Determine the [x, y] coordinate at the center of the cell enclosing the given text.  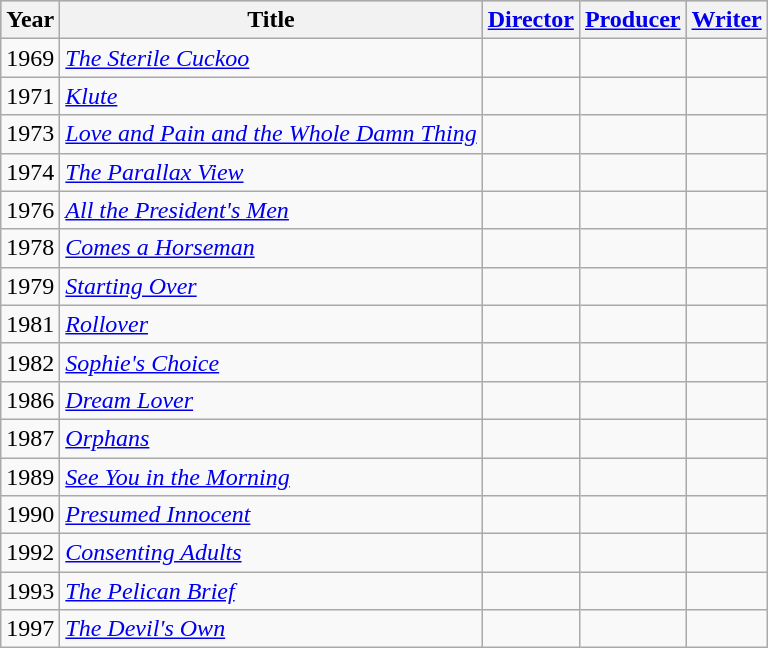
1981 [30, 324]
1992 [30, 553]
The Devil's Own [271, 629]
Consenting Adults [271, 553]
1974 [30, 172]
Writer [726, 20]
1986 [30, 400]
See You in the Morning [271, 477]
Sophie's Choice [271, 362]
Producer [632, 20]
The Pelican Brief [271, 591]
Director [530, 20]
Title [271, 20]
1976 [30, 210]
1973 [30, 134]
1969 [30, 58]
All the President's Men [271, 210]
1989 [30, 477]
Year [30, 20]
Presumed Innocent [271, 515]
1982 [30, 362]
1990 [30, 515]
1979 [30, 286]
1987 [30, 438]
Rollover [271, 324]
Dream Lover [271, 400]
The Sterile Cuckoo [271, 58]
1997 [30, 629]
Love and Pain and the Whole Damn Thing [271, 134]
Comes a Horseman [271, 248]
1993 [30, 591]
1971 [30, 96]
Klute [271, 96]
Starting Over [271, 286]
Orphans [271, 438]
1978 [30, 248]
The Parallax View [271, 172]
